Provide the (X, Y) coordinate of the cell's center where the given text is located.  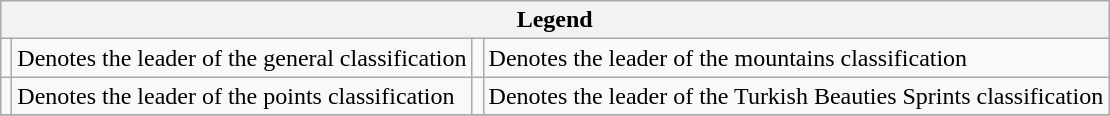
Denotes the leader of the points classification (242, 96)
Denotes the leader of the general classification (242, 58)
Legend (555, 20)
Denotes the leader of the Turkish Beauties Sprints classification (796, 96)
Denotes the leader of the mountains classification (796, 58)
